Provide the (X, Y) coordinate of the cell's center where the given text is located.  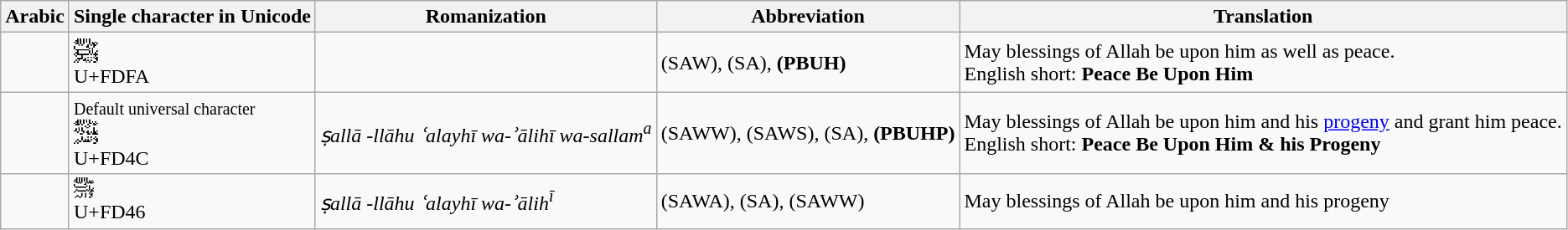
May blessings of Allah be upon him as well as peace.English short: Peace Be Upon Him (1263, 62)
(SAWW), (SAWS), (SA), (PBUHP) (808, 133)
May blessings of Allah be upon him and his progeny and grant him peace.English short: Peace Be Upon Him & his Progeny (1263, 133)
ṣallā -llāhu ʿalayhī wa-ʾālihī wa-sallama (486, 133)
ﷺU+FDFA (192, 62)
Romanization (486, 17)
(SAW), (SA), (PBUH) (808, 62)
ṣallā -llāhu ʿalayhī wa-ʾālihī (486, 201)
Single character in Unicode (192, 17)
Default universal character﵌U+FD4C (192, 133)
Abbreviation (808, 17)
Arabic (35, 17)
Translation (1263, 17)
(SAWA), (SA), (SAWW) (808, 201)
﵆U+FD46 (192, 201)
May blessings of Allah be upon him and his progeny (1263, 201)
